Detect which cell encompasses the target text, then output its [x, y] center coordinate. 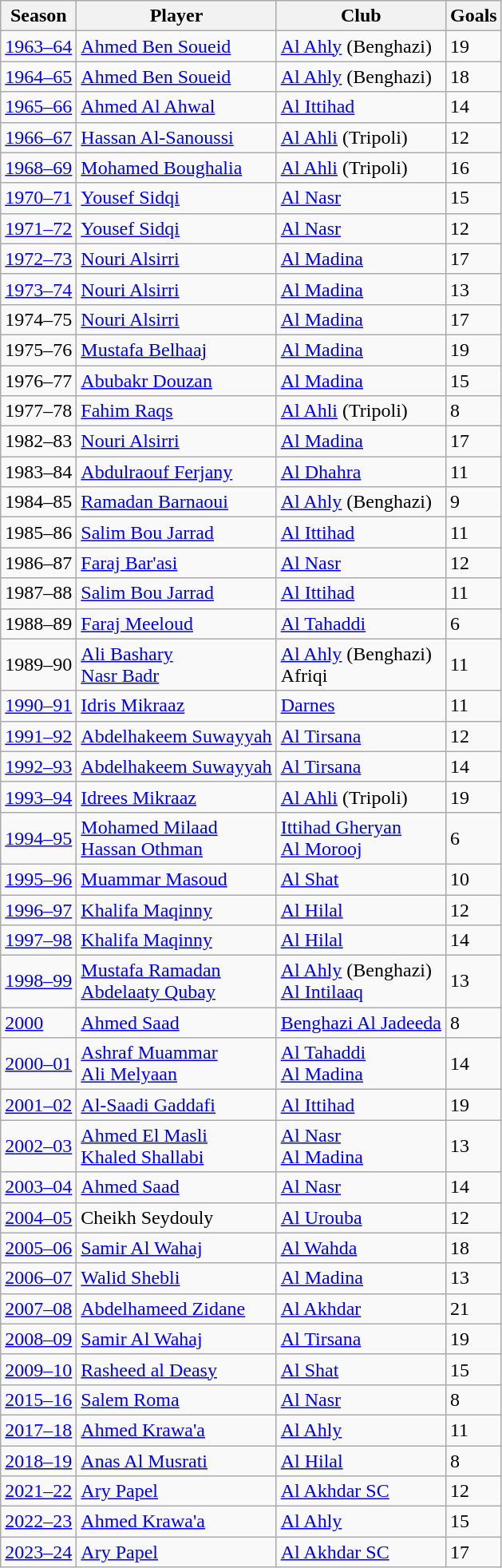
Al Ahly (Benghazi) Al Intilaaq [361, 982]
1988–89 [38, 624]
Al Wahda [361, 1248]
Rasheed al Deasy [176, 1369]
Mustafa Belhaaj [176, 350]
1973–74 [38, 289]
1968–69 [38, 168]
Al Akhdar [361, 1309]
Club [361, 16]
Benghazi Al Jadeeda [361, 1023]
1977–78 [38, 411]
Muammar Masoud [176, 879]
Fahim Raqs [176, 411]
9 [473, 502]
2002–03 [38, 1146]
Cheikh Seydouly [176, 1218]
1997–98 [38, 940]
1982–83 [38, 441]
Ramadan Barnaoui [176, 502]
Faraj Bar'asi [176, 563]
2004–05 [38, 1218]
1974–75 [38, 319]
1963–64 [38, 46]
1995–96 [38, 879]
Al Dhahra [361, 472]
21 [473, 1309]
1990–91 [38, 706]
Idrees Mikraaz [176, 797]
2008–09 [38, 1339]
1991–92 [38, 736]
2006–07 [38, 1278]
1987–88 [38, 593]
2018–19 [38, 1460]
Ahmed El Masli Khaled Shallabi [176, 1146]
1984–85 [38, 502]
Ali Bashary Nasr Badr [176, 664]
2007–08 [38, 1309]
1983–84 [38, 472]
Faraj Meeloud [176, 624]
1986–87 [38, 563]
16 [473, 168]
2022–23 [38, 1522]
Al Tahaddi Al Madina [361, 1063]
2000 [38, 1023]
2000–01 [38, 1063]
2001–02 [38, 1105]
1964–65 [38, 77]
1965–66 [38, 107]
Al Urouba [361, 1218]
Ahmed Al Ahwal [176, 107]
Darnes [361, 706]
2009–10 [38, 1369]
Abdelhameed Zidane [176, 1309]
1998–99 [38, 982]
10 [473, 879]
Walid Shebli [176, 1278]
1971–72 [38, 228]
Mustafa Ramadan Abdelaaty Qubay [176, 982]
Season [38, 16]
Idris Mikraaz [176, 706]
Hassan Al-Sanoussi [176, 137]
2017–18 [38, 1430]
Ittihad Gheryan Al Morooj [361, 838]
Abdulraouf Ferjany [176, 472]
1985–86 [38, 533]
Player [176, 16]
1989–90 [38, 664]
2005–06 [38, 1248]
Salem Roma [176, 1400]
Abubakr Douzan [176, 381]
2021–22 [38, 1491]
Ashraf Muammar Ali Melyaan [176, 1063]
Anas Al Musrati [176, 1460]
1994–95 [38, 838]
Al Nasr Al Madina [361, 1146]
Mohamed Milaad Hassan Othman [176, 838]
Al Tahaddi [361, 624]
1996–97 [38, 909]
1966–67 [38, 137]
1976–77 [38, 381]
Al Ahly (Benghazi) Afriqi [361, 664]
1975–76 [38, 350]
Goals [473, 16]
1992–93 [38, 766]
Mohamed Boughalia [176, 168]
2023–24 [38, 1552]
2015–16 [38, 1400]
1970–71 [38, 198]
Al-Saadi Gaddafi [176, 1105]
1993–94 [38, 797]
2003–04 [38, 1187]
1972–73 [38, 259]
